Identify which cell holds the provided text, then report its (x, y) central coordinate. 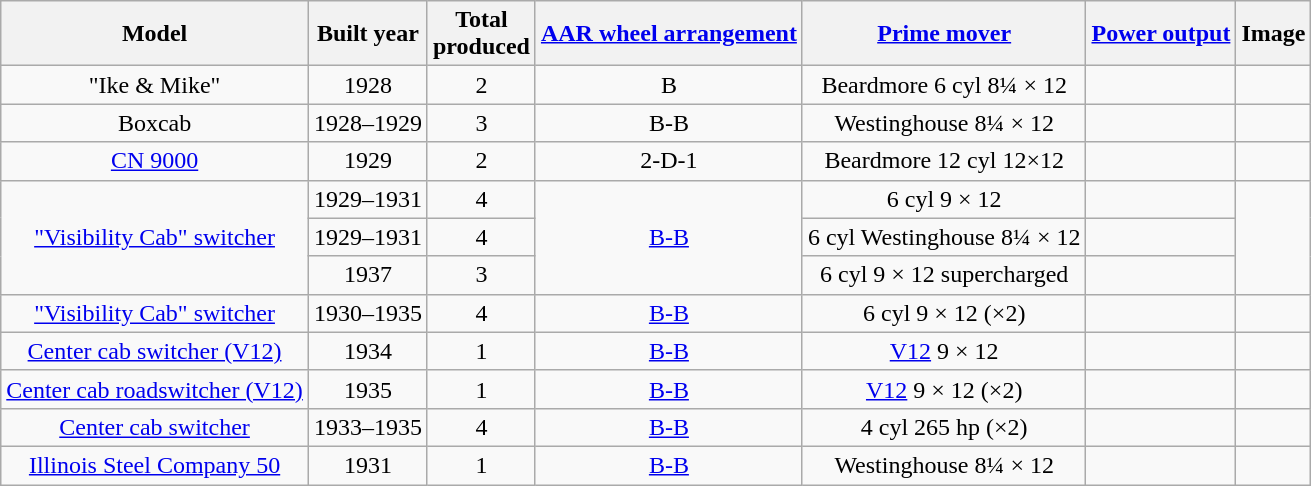
1931 (368, 465)
Beardmore 12 cyl 12×12 (944, 161)
1928 (368, 85)
1928–1929 (368, 123)
Center cab roadswitcher (V12) (155, 389)
1933–1935 (368, 427)
Illinois Steel Company 50 (155, 465)
6 cyl 9 × 12 (×2) (944, 313)
6 cyl Westinghouse 8¼ × 12 (944, 237)
4 cyl 265 hp (×2) (944, 427)
Image (1274, 34)
Boxcab (155, 123)
Totalproduced (481, 34)
"Ike & Mike" (155, 85)
Built year (368, 34)
1937 (368, 275)
V12 9 × 12 (×2) (944, 389)
Center cab switcher (V12) (155, 351)
6 cyl 9 × 12 (944, 199)
1930–1935 (368, 313)
Prime mover (944, 34)
Power output (1161, 34)
1934 (368, 351)
1935 (368, 389)
1929 (368, 161)
Model (155, 34)
AAR wheel arrangement (668, 34)
V12 9 × 12 (944, 351)
2-D-1 (668, 161)
6 cyl 9 × 12 supercharged (944, 275)
Center cab switcher (155, 427)
B (668, 85)
Beardmore 6 cyl 8¼ × 12 (944, 85)
CN 9000 (155, 161)
